For the text-containing cell, return its midpoint in [X, Y] coordinate format. 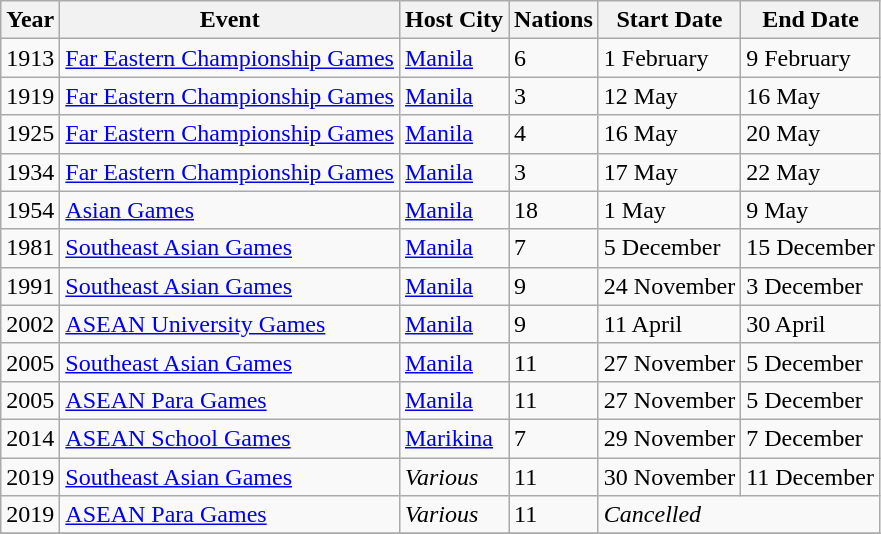
11 April [669, 324]
9 May [811, 210]
Host City [454, 20]
Start Date [669, 20]
2002 [30, 324]
Asian Games [230, 210]
6 [554, 58]
4 [554, 134]
Cancelled [739, 515]
15 December [811, 248]
17 May [669, 172]
ASEAN School Games [230, 438]
1954 [30, 210]
24 November [669, 286]
2014 [30, 438]
1991 [30, 286]
1 May [669, 210]
9 February [811, 58]
20 May [811, 134]
30 November [669, 477]
1 February [669, 58]
7 December [811, 438]
End Date [811, 20]
Marikina [454, 438]
18 [554, 210]
1919 [30, 96]
29 November [669, 438]
Year [30, 20]
1934 [30, 172]
11 December [811, 477]
ASEAN University Games [230, 324]
1913 [30, 58]
1981 [30, 248]
12 May [669, 96]
Event [230, 20]
Nations [554, 20]
22 May [811, 172]
30 April [811, 324]
1925 [30, 134]
3 December [811, 286]
